For the text-containing cell, return its midpoint in [x, y] coordinate format. 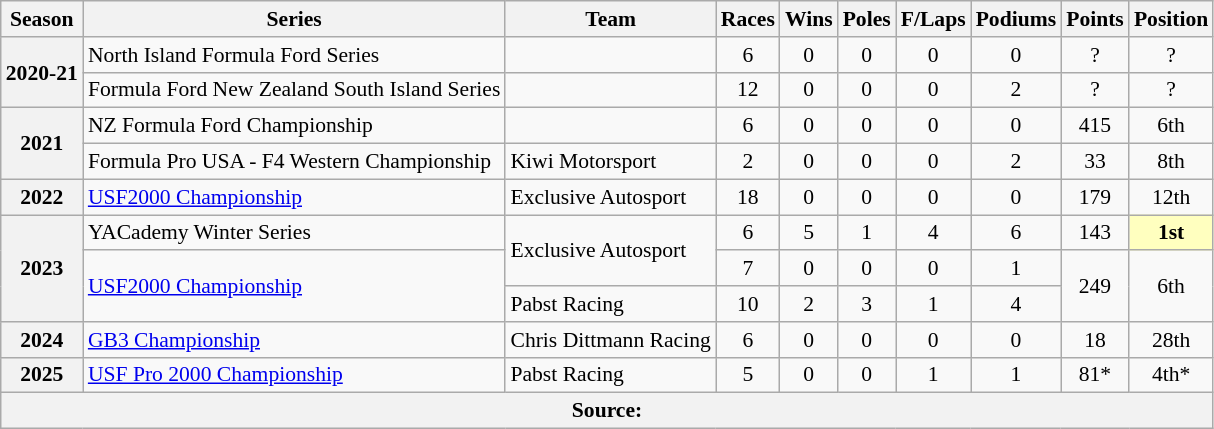
Points [1095, 19]
Position [1171, 19]
Formula Ford New Zealand South Island Series [294, 90]
2023 [42, 268]
28th [1171, 340]
2025 [42, 375]
12 [748, 90]
81* [1095, 375]
F/Laps [934, 19]
Source: [608, 411]
143 [1095, 233]
Formula Pro USA - F4 Western Championship [294, 162]
415 [1095, 126]
33 [1095, 162]
1st [1171, 233]
2022 [42, 197]
10 [748, 304]
Podiums [1016, 19]
USF Pro 2000 Championship [294, 375]
Races [748, 19]
NZ Formula Ford Championship [294, 126]
YACademy Winter Series [294, 233]
Chris Dittmann Racing [610, 340]
2020-21 [42, 72]
Poles [867, 19]
8th [1171, 162]
Team [610, 19]
7 [748, 269]
GB3 Championship [294, 340]
249 [1095, 286]
179 [1095, 197]
4th* [1171, 375]
Wins [809, 19]
3 [867, 304]
Season [42, 19]
2021 [42, 144]
12th [1171, 197]
Series [294, 19]
2024 [42, 340]
North Island Formula Ford Series [294, 55]
Kiwi Motorsport [610, 162]
